Determine the (x, y) coordinate at the center of the cell enclosing the given text.  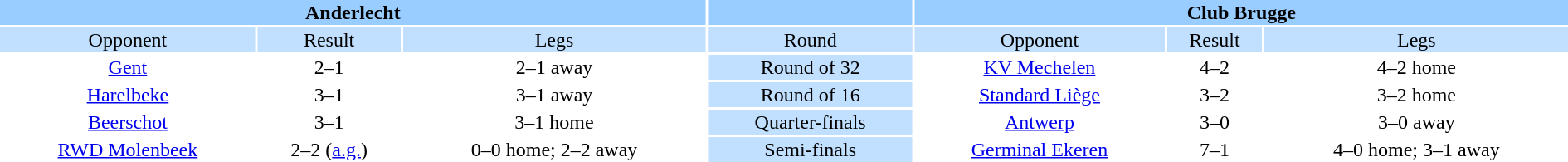
Quarter-finals (811, 122)
Round of 16 (811, 95)
Gent (128, 67)
Harelbeke (128, 95)
4–2 (1215, 67)
Anderlecht (353, 12)
0–0 home; 2–2 away (554, 150)
Round of 32 (811, 67)
Germinal Ekeren (1040, 150)
3–0 away (1417, 122)
Club Brugge (1241, 12)
3–2 home (1417, 95)
RWD Molenbeek (128, 150)
Round (811, 40)
Antwerp (1040, 122)
2–1 away (554, 67)
2–1 (329, 67)
Standard Liège (1040, 95)
7–1 (1215, 150)
3–0 (1215, 122)
3–1 away (554, 95)
Semi-finals (811, 150)
4–0 home; 3–1 away (1417, 150)
2–2 (a.g.) (329, 150)
3–1 home (554, 122)
KV Mechelen (1040, 67)
4–2 home (1417, 67)
3–2 (1215, 95)
Beerschot (128, 122)
